Capture the cell that displays the provided text and extract its [x, y] central coordinate. 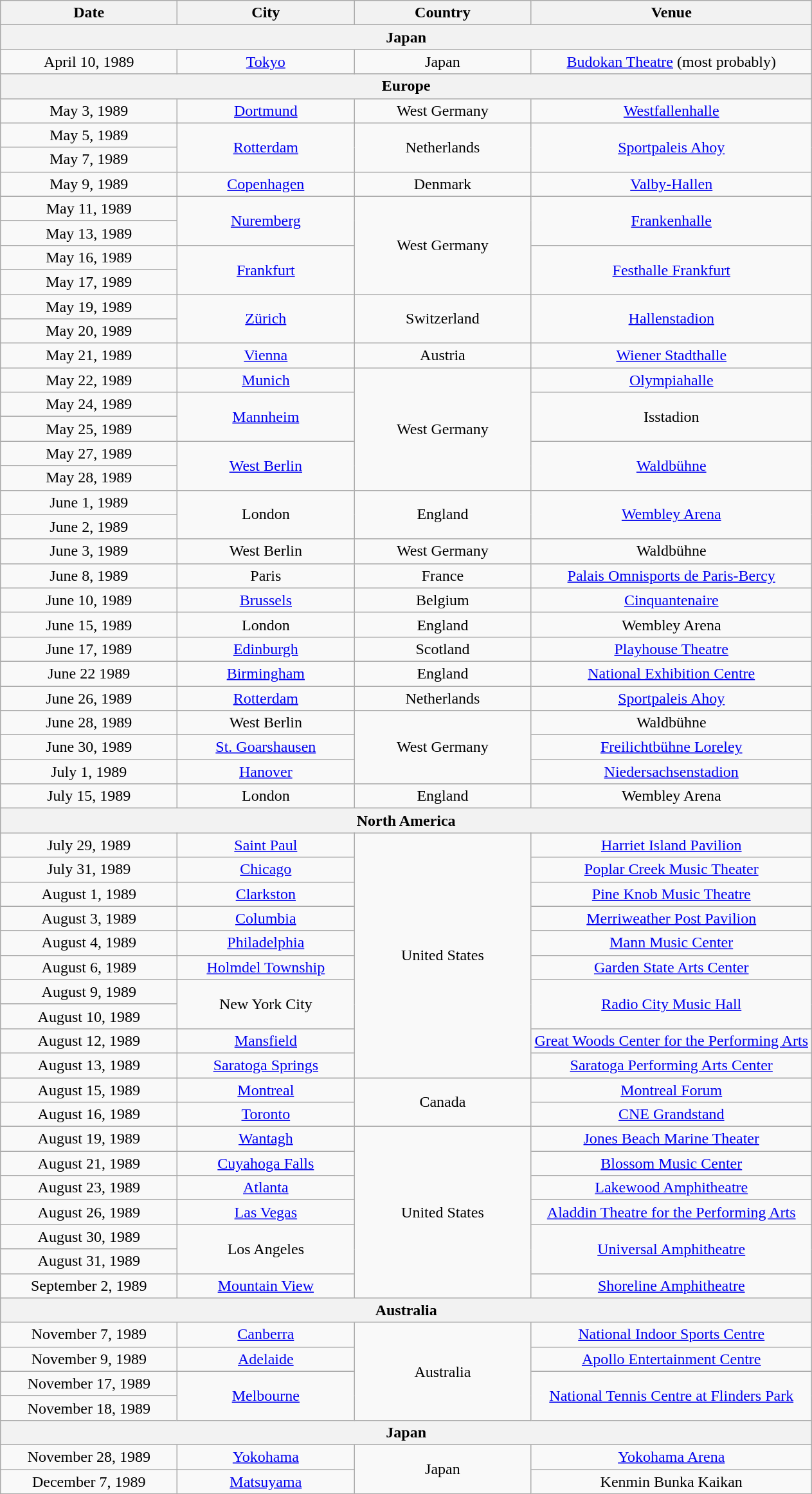
May 19, 1989 [89, 307]
August 21, 1989 [89, 1163]
May 13, 1989 [89, 233]
June 30, 1989 [89, 747]
Switzerland [442, 319]
Wiener Stadthalle [671, 356]
Cuyahoga Falls [266, 1163]
Vienna [266, 356]
August 6, 1989 [89, 967]
Mansfield [266, 1041]
August 12, 1989 [89, 1041]
Merriweather Post Pavilion [671, 918]
Canberra [266, 1335]
Frankenhalle [671, 221]
May 22, 1989 [89, 380]
May 28, 1989 [89, 478]
August 16, 1989 [89, 1115]
Venue [671, 13]
Poplar Creek Music Theater [671, 870]
Tokyo [266, 62]
November 7, 1989 [89, 1335]
Birmingham [266, 673]
Nuremberg [266, 221]
Philadelphia [266, 943]
May 21, 1989 [89, 356]
August 3, 1989 [89, 918]
August 10, 1989 [89, 1016]
November 18, 1989 [89, 1408]
National Exhibition Centre [671, 673]
Cinquantenaire [671, 600]
Mountain View [266, 1286]
Garden State Arts Center [671, 967]
Brussels [266, 600]
Austria [442, 356]
Dortmund [266, 111]
Westfallenhalle [671, 111]
Wantagh [266, 1139]
Yokohama Arena [671, 1457]
Clarkston [266, 894]
May 7, 1989 [89, 159]
Isstadion [671, 417]
City [266, 13]
Niedersachsenstadion [671, 772]
May 24, 1989 [89, 405]
Edinburgh [266, 649]
Mannheim [266, 417]
Olympiahalle [671, 380]
Apollo Entertainment Centre [671, 1359]
August 31, 1989 [89, 1261]
Kenmin Bunka Kaikan [671, 1481]
August 4, 1989 [89, 943]
June 3, 1989 [89, 551]
Date [89, 13]
Freilichtbühne Loreley [671, 747]
December 7, 1989 [89, 1481]
New York City [266, 1004]
April 10, 1989 [89, 62]
Hanover [266, 772]
June 17, 1989 [89, 649]
June 2, 1989 [89, 527]
Scotland [442, 649]
Great Woods Center for the Performing Arts [671, 1041]
Melbourne [266, 1396]
Holmdel Township [266, 967]
August 13, 1989 [89, 1065]
Radio City Music Hall [671, 1004]
Frankfurt [266, 269]
August 15, 1989 [89, 1090]
Valby-Hallen [671, 184]
Saratoga Performing Arts Center [671, 1065]
May 27, 1989 [89, 453]
Saratoga Springs [266, 1065]
Lakewood Amphitheatre [671, 1188]
Hallenstadion [671, 319]
Harriet Island Pavilion [671, 845]
July 1, 1989 [89, 772]
Jones Beach Marine Theater [671, 1139]
August 23, 1989 [89, 1188]
June 15, 1989 [89, 624]
November 9, 1989 [89, 1359]
May 25, 1989 [89, 429]
July 15, 1989 [89, 796]
Denmark [442, 184]
Adelaide [266, 1359]
Budokan Theatre (most probably) [671, 62]
June 10, 1989 [89, 600]
Montreal Forum [671, 1090]
May 17, 1989 [89, 282]
June 28, 1989 [89, 723]
Zürich [266, 319]
May 3, 1989 [89, 111]
Atlanta [266, 1188]
Mann Music Center [671, 943]
June 8, 1989 [89, 576]
Universal Amphitheatre [671, 1249]
August 19, 1989 [89, 1139]
Los Angeles [266, 1249]
National Tennis Centre at Flinders Park [671, 1396]
June 1, 1989 [89, 502]
November 28, 1989 [89, 1457]
Pine Knob Music Theatre [671, 894]
CNE Grandstand [671, 1115]
Saint Paul [266, 845]
June 26, 1989 [89, 698]
Chicago [266, 870]
Country [442, 13]
Toronto [266, 1115]
August 9, 1989 [89, 992]
November 17, 1989 [89, 1383]
Playhouse Theatre [671, 649]
May 5, 1989 [89, 135]
May 20, 1989 [89, 331]
Paris [266, 576]
Copenhagen [266, 184]
Palais Omnisports de Paris-Bercy [671, 576]
August 26, 1989 [89, 1212]
May 9, 1989 [89, 184]
Yokohama [266, 1457]
Belgium [442, 600]
St. Goarshausen [266, 747]
Munich [266, 380]
June 22 1989 [89, 673]
May 16, 1989 [89, 257]
Blossom Music Center [671, 1163]
May 11, 1989 [89, 208]
Las Vegas [266, 1212]
North America [406, 821]
August 30, 1989 [89, 1237]
July 29, 1989 [89, 845]
France [442, 576]
Festhalle Frankfurt [671, 269]
Shoreline Amphitheatre [671, 1286]
September 2, 1989 [89, 1286]
Montreal [266, 1090]
July 31, 1989 [89, 870]
Canada [442, 1102]
August 1, 1989 [89, 894]
Aladdin Theatre for the Performing Arts [671, 1212]
Columbia [266, 918]
Europe [406, 86]
Matsuyama [266, 1481]
National Indoor Sports Centre [671, 1335]
